Return the (X, Y) coordinate for the center point of the cell that contains the specified text.  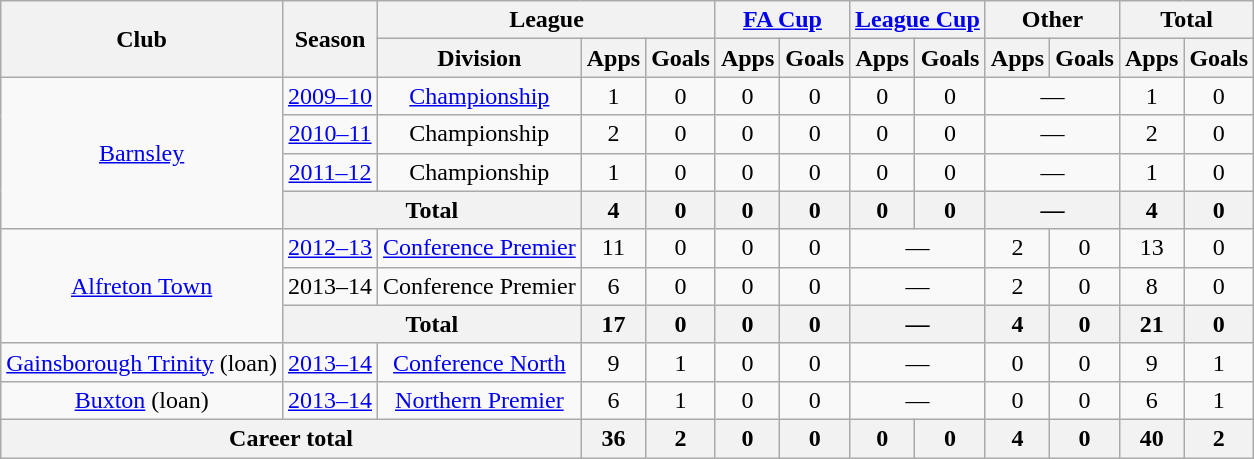
FA Cup (782, 20)
Season (330, 39)
2009–10 (330, 96)
Northern Premier (480, 400)
Career total (291, 438)
Buxton (loan) (142, 400)
League Cup (918, 20)
17 (613, 324)
Conference North (480, 362)
2011–12 (330, 172)
League (547, 20)
11 (613, 248)
Alfreton Town (142, 286)
36 (613, 438)
Other (1052, 20)
Club (142, 39)
2010–11 (330, 134)
40 (1151, 438)
Division (480, 58)
13 (1151, 248)
Barnsley (142, 153)
2012–13 (330, 248)
Gainsborough Trinity (loan) (142, 362)
8 (1151, 286)
21 (1151, 324)
